Output the (X, Y) coordinate of the center of the cell containing the given text.  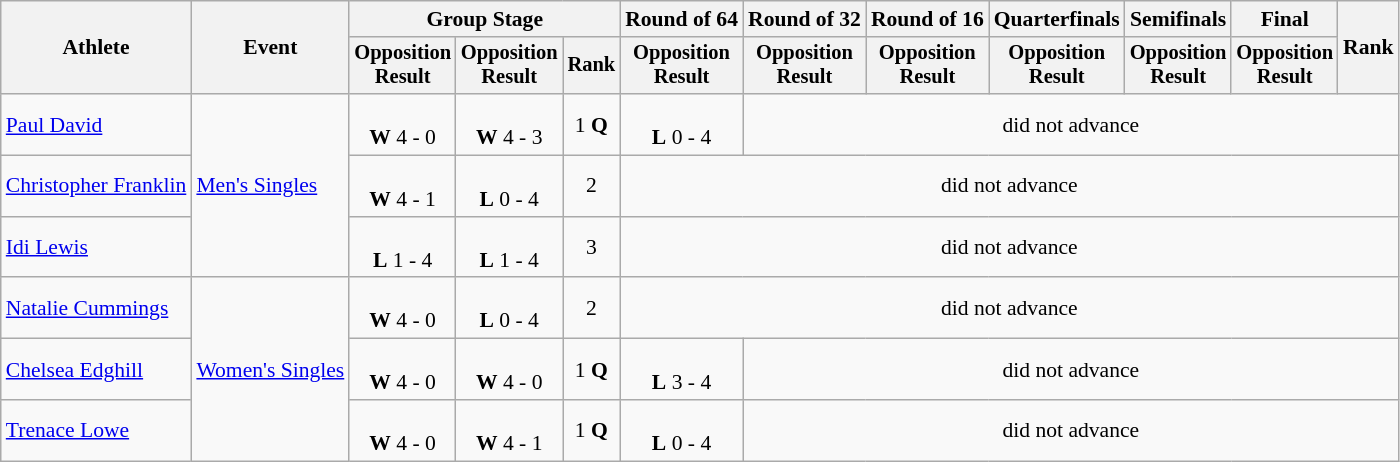
Round of 32 (804, 19)
Round of 64 (682, 19)
Natalie Cummings (96, 308)
Trenace Lowe (96, 430)
Women's Singles (270, 370)
W 4 - 3 (510, 124)
Round of 16 (928, 19)
Event (270, 48)
3 (592, 248)
Paul David (96, 124)
Semifinals (1178, 19)
Christopher Franklin (96, 186)
Chelsea Edghill (96, 370)
Athlete (96, 48)
Final (1284, 19)
Men's Singles (270, 186)
L 3 - 4 (682, 370)
Group Stage (484, 19)
Quarterfinals (1057, 19)
Idi Lewis (96, 248)
